Capture the cell that displays the provided text and extract its (x, y) central coordinate. 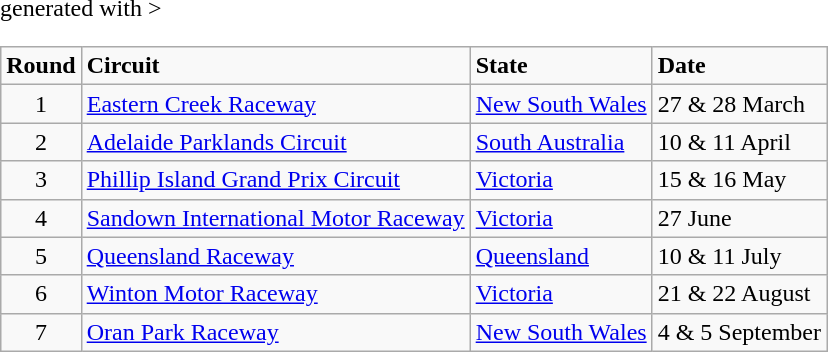
15 & 16 May (739, 180)
3 (41, 180)
2 (41, 142)
Adelaide Parklands Circuit (276, 142)
Date (739, 66)
Round (41, 66)
1 (41, 104)
South Australia (561, 142)
21 & 22 August (739, 294)
Queensland Raceway (276, 256)
Phillip Island Grand Prix Circuit (276, 180)
5 (41, 256)
6 (41, 294)
Oran Park Raceway (276, 332)
Winton Motor Raceway (276, 294)
7 (41, 332)
27 June (739, 218)
Eastern Creek Raceway (276, 104)
27 & 28 March (739, 104)
State (561, 66)
10 & 11 July (739, 256)
Queensland (561, 256)
10 & 11 April (739, 142)
4 & 5 September (739, 332)
4 (41, 218)
Sandown International Motor Raceway (276, 218)
Circuit (276, 66)
